Find where the given text appears and provide that cell's center as (X, Y) coordinate. 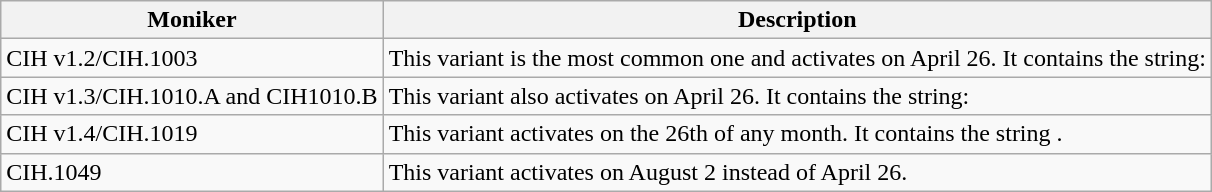
This variant activates on the 26th of any month. It contains the string . (797, 134)
CIH v1.2/CIH.1003 (192, 58)
CIH.1049 (192, 172)
This variant is the most common one and activates on April 26. It contains the string: (797, 58)
This variant also activates on April 26. It contains the string: (797, 96)
Moniker (192, 20)
Description (797, 20)
CIH v1.4/CIH.1019 (192, 134)
CIH v1.3/CIH.1010.A and CIH1010.B (192, 96)
This variant activates on August 2 instead of April 26. (797, 172)
